Output the [x, y] coordinate of the center of the cell containing the given text.  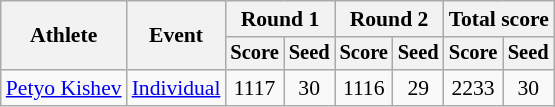
Petyo Kishev [64, 88]
2233 [474, 88]
Athlete [64, 36]
Event [176, 36]
Total score [499, 19]
Round 2 [390, 19]
Individual [176, 88]
Round 1 [280, 19]
1117 [254, 88]
29 [418, 88]
1116 [364, 88]
